Identify which cell holds the provided text, then report its [X, Y] central coordinate. 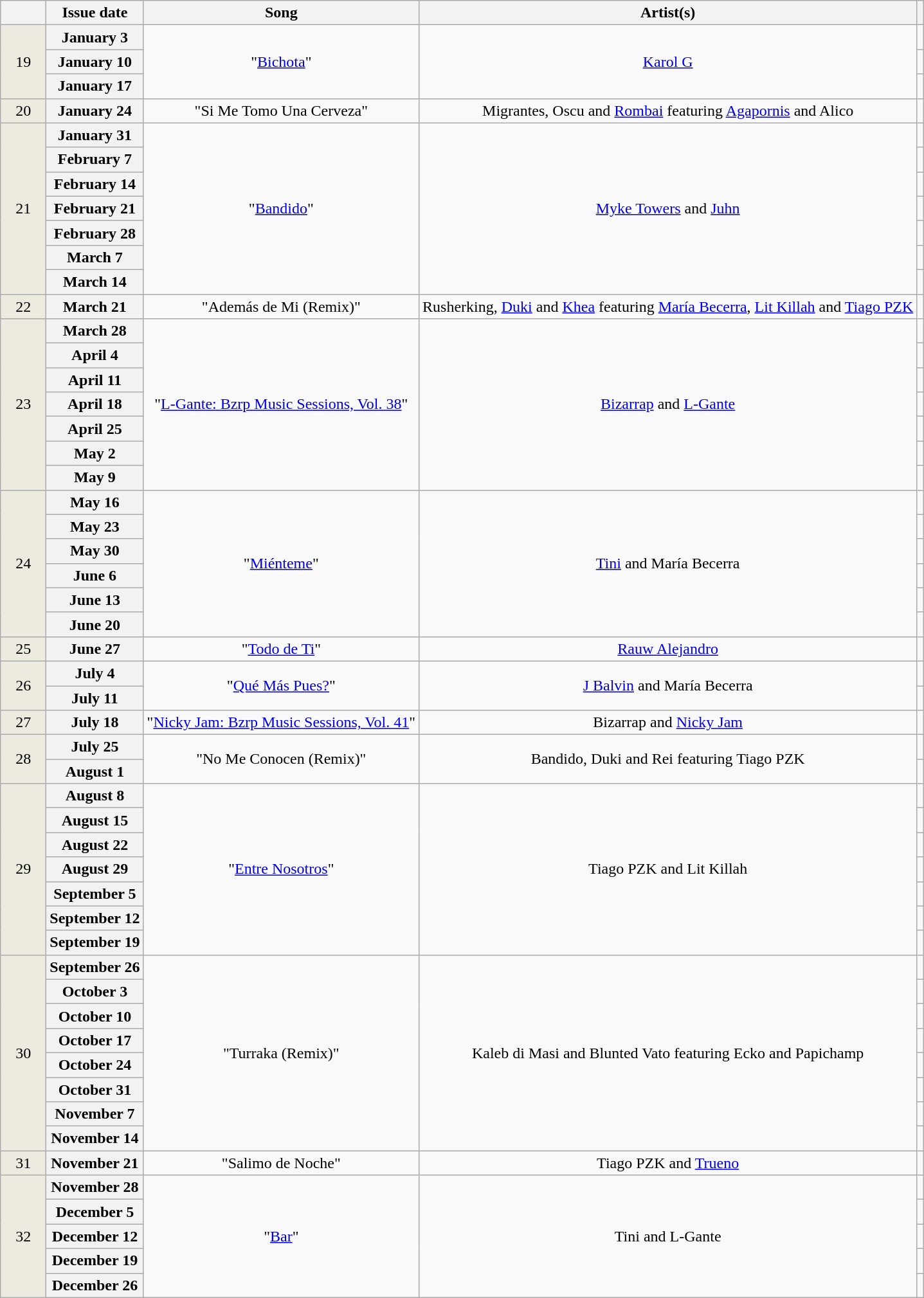
"Entre Nosotros" [281, 869]
August 1 [95, 771]
January 3 [95, 37]
September 26 [95, 967]
June 27 [95, 649]
"No Me Conocen (Remix)" [281, 759]
June 20 [95, 624]
January 10 [95, 62]
22 [23, 307]
September 5 [95, 894]
September 12 [95, 918]
March 14 [95, 282]
Tini and L-Gante [668, 1236]
October 24 [95, 1065]
February 21 [95, 208]
May 2 [95, 453]
Issue date [95, 13]
April 18 [95, 404]
"Bar" [281, 1236]
December 12 [95, 1236]
May 30 [95, 551]
November 14 [95, 1139]
June 6 [95, 575]
"Turraka (Remix)" [281, 1052]
"Bichota" [281, 62]
April 11 [95, 380]
"Bandido" [281, 208]
November 28 [95, 1187]
November 21 [95, 1163]
October 10 [95, 1016]
October 31 [95, 1090]
March 7 [95, 257]
19 [23, 62]
32 [23, 1236]
March 21 [95, 307]
Migrantes, Oscu and Rombai featuring Agapornis and Alico [668, 111]
February 7 [95, 159]
Tiago PZK and Trueno [668, 1163]
August 22 [95, 845]
July 11 [95, 698]
"Miénteme" [281, 563]
"Qué Más Pues?" [281, 685]
February 14 [95, 184]
August 8 [95, 796]
February 28 [95, 233]
January 17 [95, 86]
"Todo de Ti" [281, 649]
Bizarrap and L-Gante [668, 404]
Rauw Alejandro [668, 649]
December 26 [95, 1285]
26 [23, 685]
April 4 [95, 356]
September 19 [95, 942]
29 [23, 869]
December 5 [95, 1212]
"Si Me Tomo Una Cerveza" [281, 111]
25 [23, 649]
July 4 [95, 673]
28 [23, 759]
20 [23, 111]
Bizarrap and Nicky Jam [668, 723]
January 24 [95, 111]
August 15 [95, 820]
J Balvin and María Becerra [668, 685]
December 19 [95, 1261]
January 31 [95, 135]
April 25 [95, 429]
21 [23, 208]
June 13 [95, 600]
October 17 [95, 1040]
March 28 [95, 331]
Bandido, Duki and Rei featuring Tiago PZK [668, 759]
Tini and María Becerra [668, 563]
Karol G [668, 62]
"Salimo de Noche" [281, 1163]
"Además de Mi (Remix)" [281, 307]
30 [23, 1052]
July 18 [95, 723]
November 7 [95, 1114]
May 23 [95, 527]
August 29 [95, 869]
Kaleb di Masi and Blunted Vato featuring Ecko and Papichamp [668, 1052]
23 [23, 404]
"Nicky Jam: Bzrp Music Sessions, Vol. 41" [281, 723]
May 16 [95, 502]
July 25 [95, 747]
October 3 [95, 991]
31 [23, 1163]
Rusherking, Duki and Khea featuring María Becerra, Lit Killah and Tiago PZK [668, 307]
27 [23, 723]
Myke Towers and Juhn [668, 208]
May 9 [95, 478]
"L-Gante: Bzrp Music Sessions, Vol. 38" [281, 404]
24 [23, 563]
Artist(s) [668, 13]
Tiago PZK and Lit Killah [668, 869]
Song [281, 13]
